Pinpoint the cell where the given text exists, returning its (X, Y) midpoint coordinate. 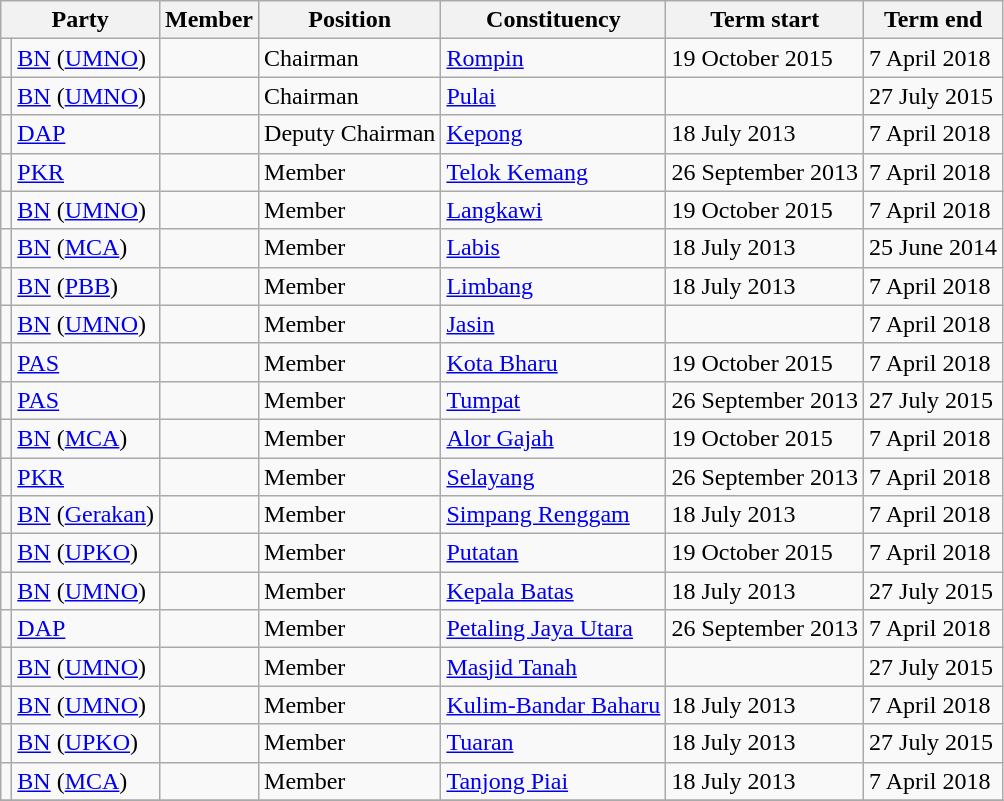
Term end (934, 20)
BN (Gerakan) (86, 515)
Party (80, 20)
Position (350, 20)
Tanjong Piai (554, 781)
BN (PBB) (86, 286)
Simpang Renggam (554, 515)
25 June 2014 (934, 248)
Kepala Batas (554, 591)
Term start (765, 20)
Selayang (554, 477)
Jasin (554, 324)
Telok Kemang (554, 172)
Alor Gajah (554, 438)
Kepong (554, 134)
Putatan (554, 553)
Kulim-Bandar Baharu (554, 705)
Petaling Jaya Utara (554, 629)
Pulai (554, 96)
Kota Bharu (554, 362)
Rompin (554, 58)
Limbang (554, 286)
Tuaran (554, 743)
Masjid Tanah (554, 667)
Deputy Chairman (350, 134)
Labis (554, 248)
Langkawi (554, 210)
Tumpat (554, 400)
Constituency (554, 20)
